Search for the cell housing the specified text and yield its (x, y) center coordinate. 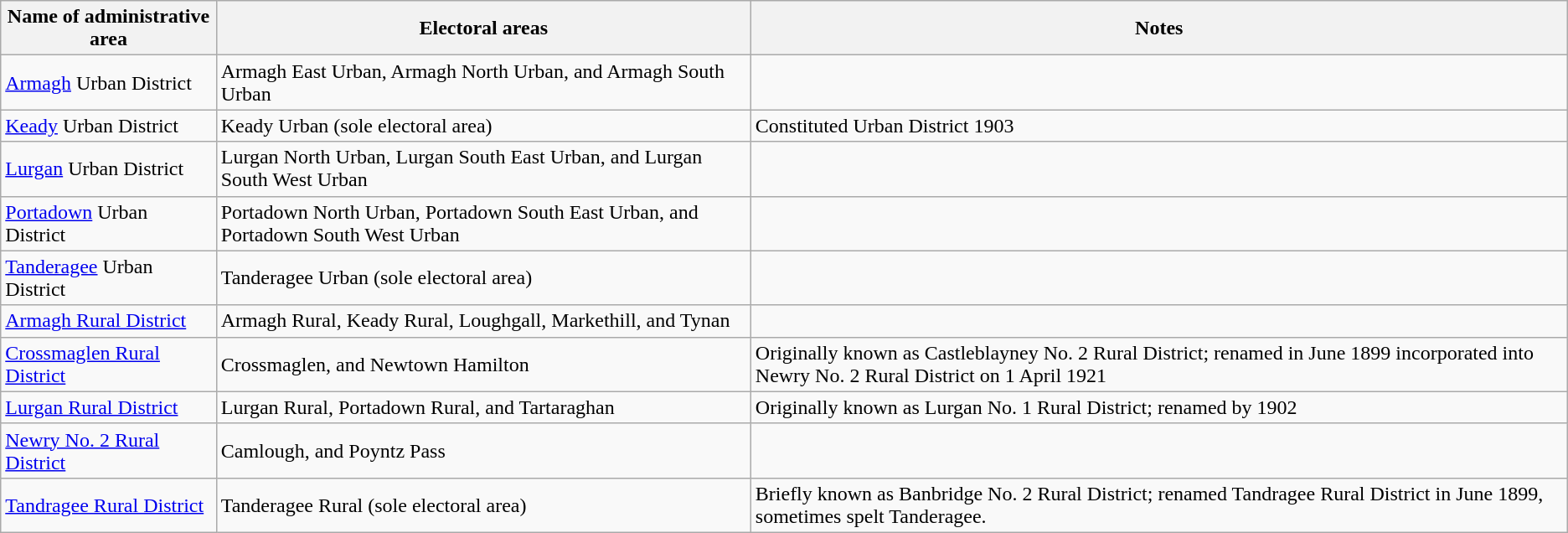
Tandragee Rural District (109, 505)
Portadown Urban District (109, 223)
Portadown North Urban, Portadown South East Urban, and Portadown South West Urban (483, 223)
Tanderagee Urban District (109, 278)
Constituted Urban District 1903 (1159, 126)
Electoral areas (483, 28)
Originally known as Lurgan No. 1 Rural District; renamed by 1902 (1159, 407)
Keady Urban District (109, 126)
Originally known as Castleblayney No. 2 Rural District; renamed in June 1899 incorporated into Newry No. 2 Rural District on 1 April 1921 (1159, 364)
Camlough, and Poyntz Pass (483, 451)
Name of administrative area (109, 28)
Tanderagee Urban (sole electoral area) (483, 278)
Lurgan North Urban, Lurgan South East Urban, and Lurgan South West Urban (483, 169)
Crossmaglen Rural District (109, 364)
Lurgan Urban District (109, 169)
Armagh East Urban, Armagh North Urban, and Armagh South Urban (483, 82)
Keady Urban (sole electoral area) (483, 126)
Crossmaglen, and Newtown Hamilton (483, 364)
Newry No. 2 Rural District (109, 451)
Briefly known as Banbridge No. 2 Rural District; renamed Tandragee Rural District in June 1899, sometimes spelt Tanderagee. (1159, 505)
Lurgan Rural District (109, 407)
Tanderagee Rural (sole electoral area) (483, 505)
Lurgan Rural, Portadown Rural, and Tartaraghan (483, 407)
Armagh Rural, Keady Rural, Loughgall, Markethill, and Tynan (483, 321)
Notes (1159, 28)
Armagh Rural District (109, 321)
Armagh Urban District (109, 82)
